From the cell containing the given text, extract its center point as (X, Y) coordinate. 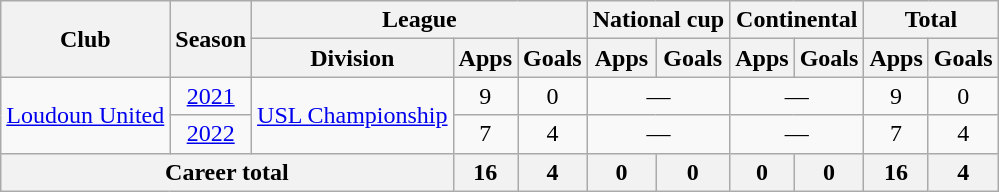
Club (86, 39)
2021 (211, 96)
Season (211, 39)
USL Championship (353, 115)
2022 (211, 134)
Loudoun United (86, 115)
Career total (227, 172)
Total (931, 20)
Division (353, 58)
National cup (658, 20)
League (420, 20)
Continental (797, 20)
